Return the [X, Y] coordinate for the center point of the cell that contains the specified text.  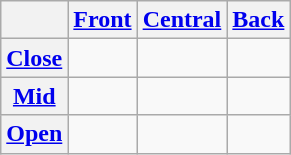
Open [34, 134]
Front [102, 20]
Close [34, 58]
Mid [34, 96]
Back [258, 20]
Central [182, 20]
